Extract the (X, Y) coordinate from the center of the cell holding the provided text.  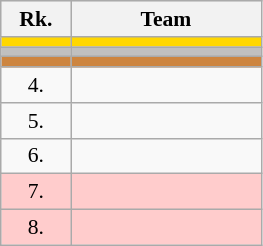
5. (36, 121)
8. (36, 228)
Team (166, 19)
4. (36, 85)
6. (36, 156)
7. (36, 192)
Rk. (36, 19)
